For the text-containing cell, return its midpoint in (x, y) coordinate format. 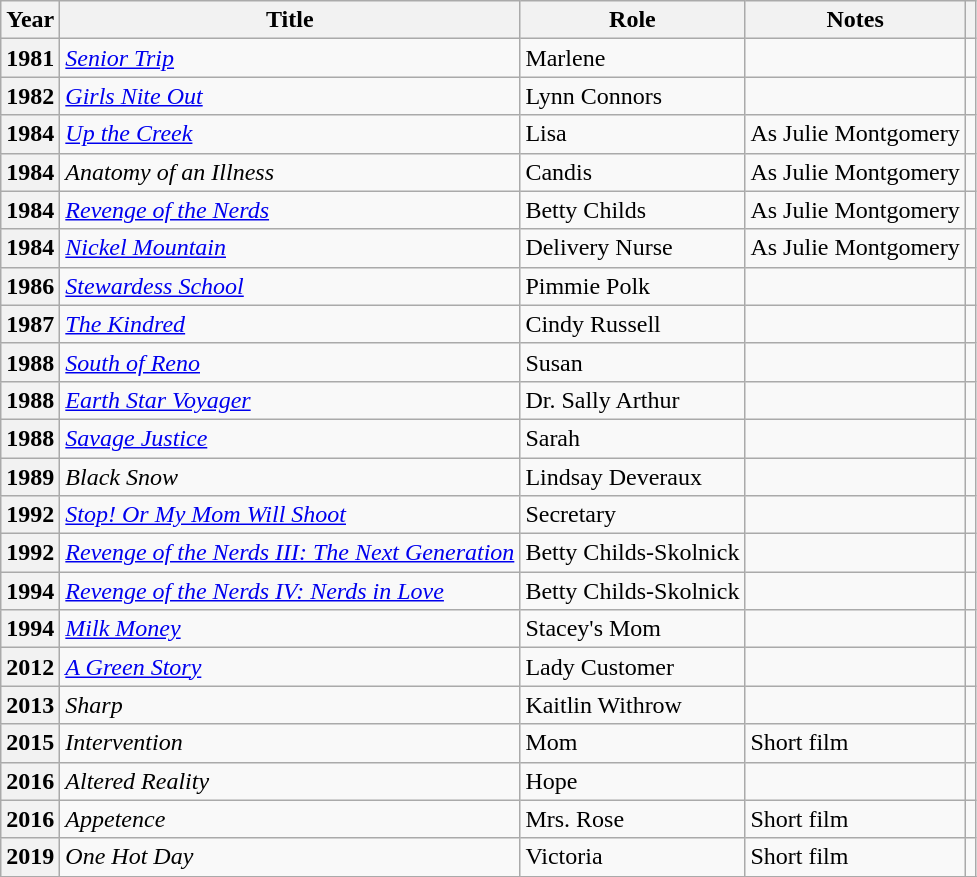
2019 (30, 857)
Cindy Russell (632, 324)
1982 (30, 96)
Stop! Or My Mom Will Shoot (290, 515)
Pimmie Polk (632, 286)
Susan (632, 362)
1987 (30, 324)
One Hot Day (290, 857)
2015 (30, 743)
Candis (632, 172)
Role (632, 20)
Stewardess School (290, 286)
Altered Reality (290, 781)
2012 (30, 667)
Appetence (290, 819)
Title (290, 20)
Lady Customer (632, 667)
Victoria (632, 857)
Mom (632, 743)
Revenge of the Nerds (290, 210)
1989 (30, 477)
Betty Childs (632, 210)
Revenge of the Nerds III: The Next Generation (290, 553)
1981 (30, 58)
Mrs. Rose (632, 819)
Up the Creek (290, 134)
Senior Trip (290, 58)
Kaitlin Withrow (632, 705)
2013 (30, 705)
Girls Nite Out (290, 96)
Intervention (290, 743)
Lynn Connors (632, 96)
Nickel Mountain (290, 248)
Sarah (632, 438)
Stacey's Mom (632, 629)
The Kindred (290, 324)
Hope (632, 781)
Savage Justice (290, 438)
Earth Star Voyager (290, 400)
Lisa (632, 134)
Black Snow (290, 477)
Marlene (632, 58)
A Green Story (290, 667)
Notes (855, 20)
1986 (30, 286)
South of Reno (290, 362)
Dr. Sally Arthur (632, 400)
Anatomy of an Illness (290, 172)
Year (30, 20)
Delivery Nurse (632, 248)
Sharp (290, 705)
Milk Money (290, 629)
Revenge of the Nerds IV: Nerds in Love (290, 591)
Secretary (632, 515)
Lindsay Deveraux (632, 477)
